Extract the [x, y] coordinate from the center of the cell holding the provided text.  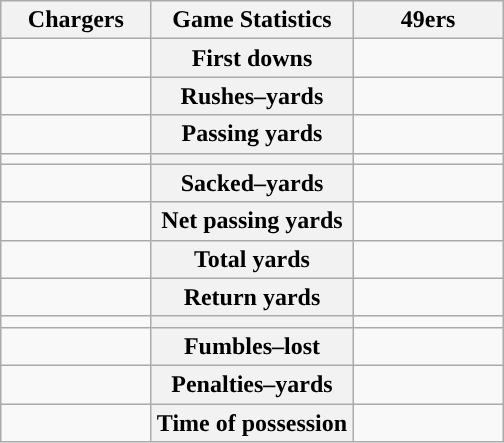
Time of possession [252, 423]
Net passing yards [252, 221]
Rushes–yards [252, 96]
First downs [252, 58]
Passing yards [252, 134]
Total yards [252, 259]
49ers [428, 20]
Penalties–yards [252, 384]
Fumbles–lost [252, 346]
Return yards [252, 297]
Chargers [76, 20]
Sacked–yards [252, 183]
Game Statistics [252, 20]
